Locate the cell with the specified text and output its [x, y] center coordinate. 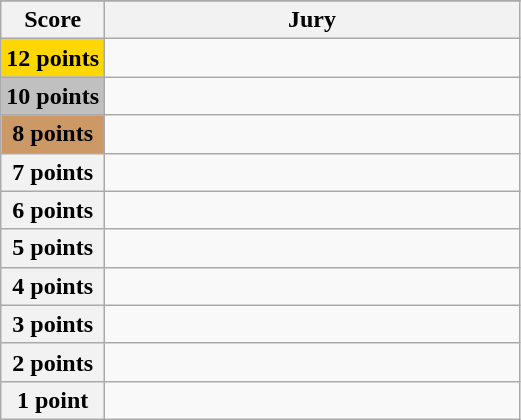
4 points [53, 286]
7 points [53, 172]
2 points [53, 362]
12 points [53, 58]
8 points [53, 134]
Jury [312, 20]
Score [53, 20]
1 point [53, 400]
10 points [53, 96]
5 points [53, 248]
6 points [53, 210]
3 points [53, 324]
